Pinpoint the cell where the given text exists, returning its (x, y) midpoint coordinate. 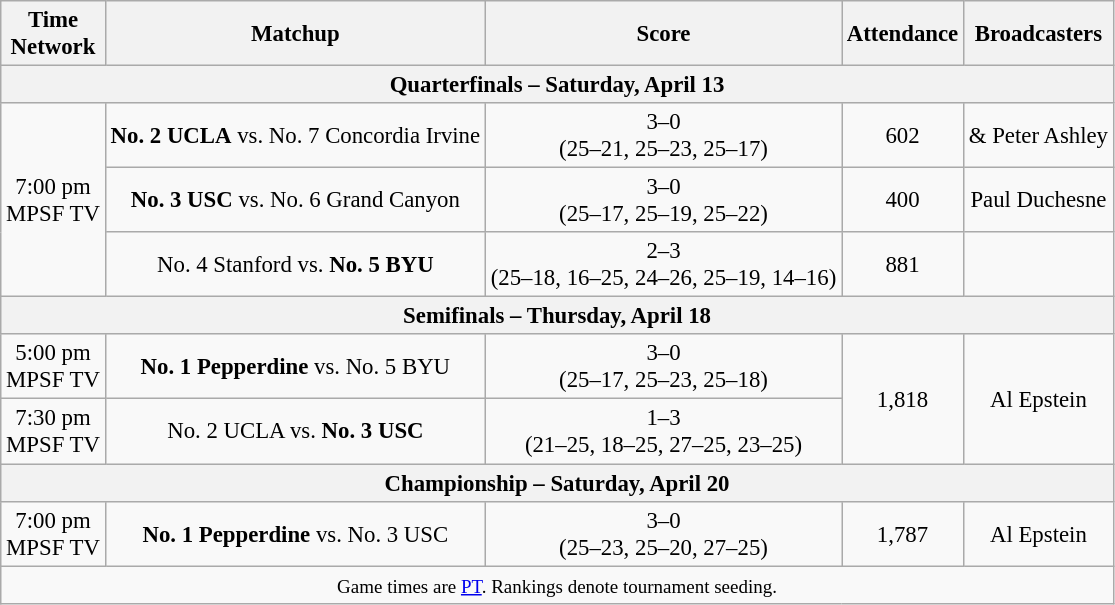
881 (903, 264)
Matchup (295, 34)
1–3(21–25, 18–25, 27–25, 23–25) (663, 432)
Championship – Saturday, April 20 (558, 483)
Score (663, 34)
Semifinals – Thursday, April 18 (558, 316)
Quarterfinals – Saturday, April 13 (558, 85)
No. 2 UCLA vs. No. 7 Concordia Irvine (295, 136)
Paul Duchesne (1038, 200)
No. 3 USC vs. No. 6 Grand Canyon (295, 200)
3–0(25–21, 25–23, 25–17) (663, 136)
5:00 pmMPSF TV (54, 366)
7:30 pmMPSF TV (54, 432)
No. 4 Stanford vs. No. 5 BYU (295, 264)
3–0(25–23, 25–20, 27–25) (663, 534)
2–3(25–18, 16–25, 24–26, 25–19, 14–16) (663, 264)
& Peter Ashley (1038, 136)
No. 1 Pepperdine vs. No. 3 USC (295, 534)
1,787 (903, 534)
Attendance (903, 34)
602 (903, 136)
No. 1 Pepperdine vs. No. 5 BYU (295, 366)
Broadcasters (1038, 34)
No. 2 UCLA vs. No. 3 USC (295, 432)
3–0(25–17, 25–19, 25–22) (663, 200)
Game times are PT. Rankings denote tournament seeding. (558, 585)
TimeNetwork (54, 34)
1,818 (903, 398)
400 (903, 200)
3–0(25–17, 25–23, 25–18) (663, 366)
